Return [x, y] of the center of cell containing provided text 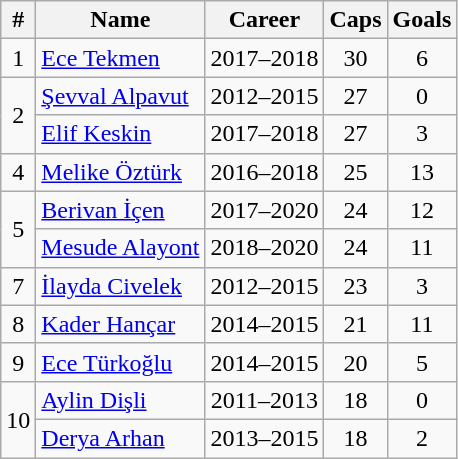
2017–2020 [264, 210]
21 [356, 324]
20 [356, 362]
Ece Türkoğlu [120, 362]
Caps [356, 20]
6 [422, 58]
Career [264, 20]
Goals [422, 20]
2013–2015 [264, 438]
30 [356, 58]
9 [18, 362]
# [18, 20]
Kader Hançar [120, 324]
Mesude Alayont [120, 248]
Derya Arhan [120, 438]
Name [120, 20]
12 [422, 210]
Elif Keskin [120, 134]
2018–2020 [264, 248]
Aylin Dişli [120, 400]
Berivan İçen [120, 210]
4 [18, 172]
8 [18, 324]
1 [18, 58]
Şevval Alpavut [120, 96]
İlayda Civelek [120, 286]
13 [422, 172]
2016–2018 [264, 172]
23 [356, 286]
Ece Tekmen [120, 58]
7 [18, 286]
Melike Öztürk [120, 172]
2011–2013 [264, 400]
25 [356, 172]
10 [18, 419]
